Extract the [X, Y] coordinate from the center of the cell holding the provided text.  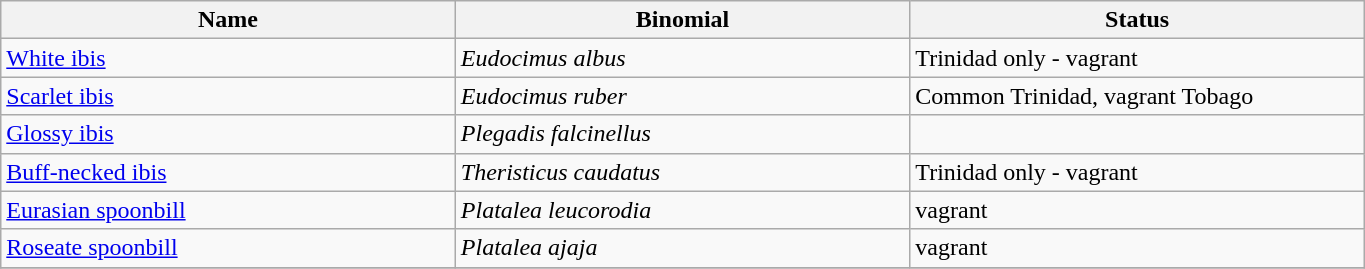
Eudocimus albus [682, 58]
Buff-necked ibis [228, 172]
White ibis [228, 58]
Platalea ajaja [682, 248]
Binomial [682, 20]
Roseate spoonbill [228, 248]
Eurasian spoonbill [228, 210]
Eudocimus ruber [682, 96]
Name [228, 20]
Scarlet ibis [228, 96]
Glossy ibis [228, 134]
Common Trinidad, vagrant Tobago [1138, 96]
Plegadis falcinellus [682, 134]
Platalea leucorodia [682, 210]
Theristicus caudatus [682, 172]
Status [1138, 20]
